Determine the [x, y] coordinate at the center of the cell enclosing the given text.  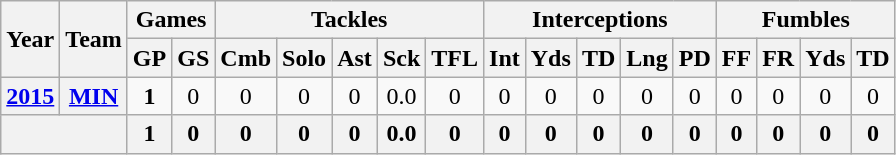
Solo [304, 58]
PD [694, 58]
Ast [355, 58]
FR [778, 58]
MIN [94, 96]
Lng [647, 58]
GP [149, 58]
Sck [401, 58]
Interceptions [600, 20]
Int [505, 58]
Fumbles [806, 20]
Year [30, 39]
FF [736, 58]
Cmb [246, 58]
TFL [455, 58]
Games [170, 20]
2015 [30, 96]
Team [94, 39]
GS [194, 58]
Tackles [350, 20]
